Scan for the cell matching the given text and deliver its [X, Y] coordinate at center. 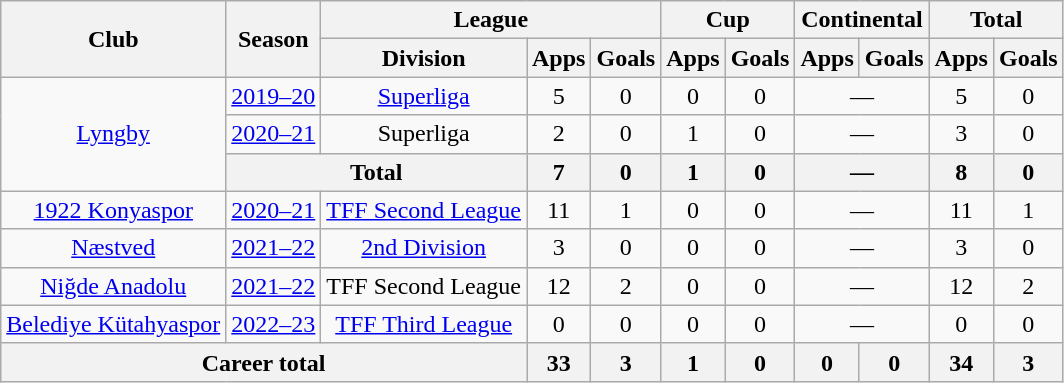
Næstved [114, 248]
Club [114, 39]
Niğde Anadolu [114, 286]
Season [274, 39]
Division [424, 58]
2022–23 [274, 324]
Career total [264, 362]
34 [961, 362]
2nd Division [424, 248]
2019–20 [274, 96]
33 [558, 362]
TFF Third League [424, 324]
Cup [728, 20]
Lyngby [114, 134]
1922 Konyaspor [114, 210]
Belediye Kütahyaspor [114, 324]
7 [558, 172]
8 [961, 172]
Continental [862, 20]
League [491, 20]
